Detect which cell encompasses the target text, then output its [X, Y] center coordinate. 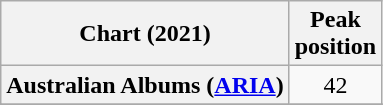
Peak position [335, 34]
Australian Albums (ARIA) [145, 85]
Chart (2021) [145, 34]
42 [335, 85]
